Provide the (x, y) coordinate of the cell's center where the given text is located.  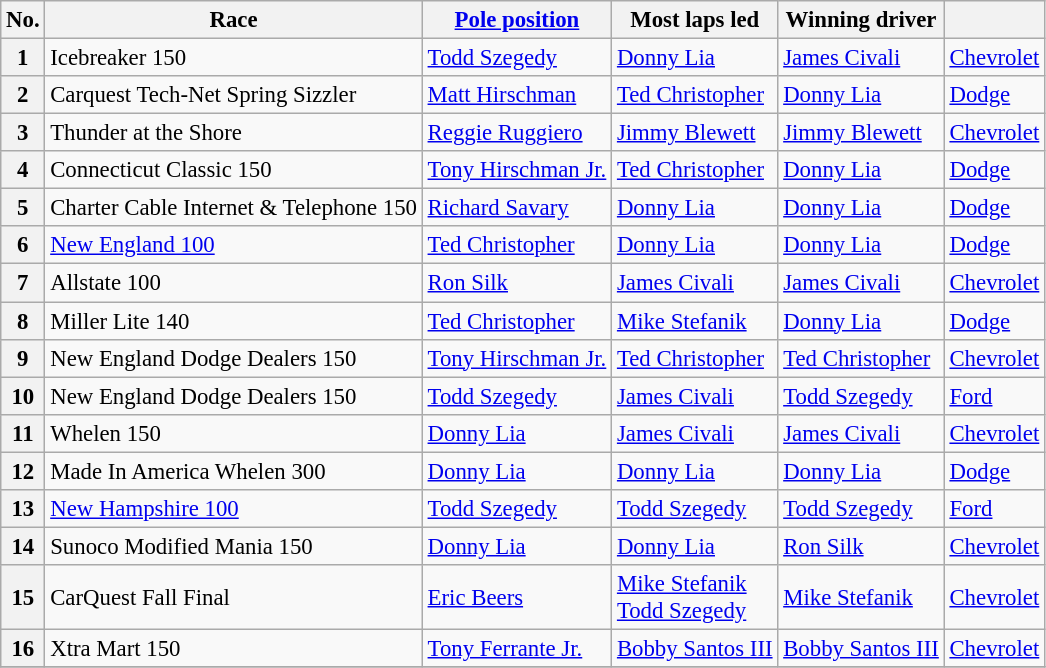
10 (23, 396)
Icebreaker 150 (234, 58)
13 (23, 509)
Connecticut Classic 150 (234, 170)
4 (23, 170)
Miller Lite 140 (234, 321)
Most laps led (695, 20)
Allstate 100 (234, 283)
11 (23, 433)
2 (23, 95)
12 (23, 471)
New England 100 (234, 245)
Richard Savary (516, 208)
Matt Hirschman (516, 95)
Xtra Mart 150 (234, 648)
Eric Beers (516, 598)
Carquest Tech-Net Spring Sizzler (234, 95)
5 (23, 208)
6 (23, 245)
14 (23, 546)
9 (23, 358)
3 (23, 133)
Thunder at the Shore (234, 133)
1 (23, 58)
Tony Ferrante Jr. (516, 648)
Reggie Ruggiero (516, 133)
15 (23, 598)
Sunoco Modified Mania 150 (234, 546)
New Hampshire 100 (234, 509)
Race (234, 20)
No. (23, 20)
8 (23, 321)
Charter Cable Internet & Telephone 150 (234, 208)
7 (23, 283)
Pole position (516, 20)
Whelen 150 (234, 433)
16 (23, 648)
Mike StefanikTodd Szegedy (695, 598)
Made In America Whelen 300 (234, 471)
CarQuest Fall Final (234, 598)
Winning driver (861, 20)
